Locate the cell with the specified text and output its (X, Y) center coordinate. 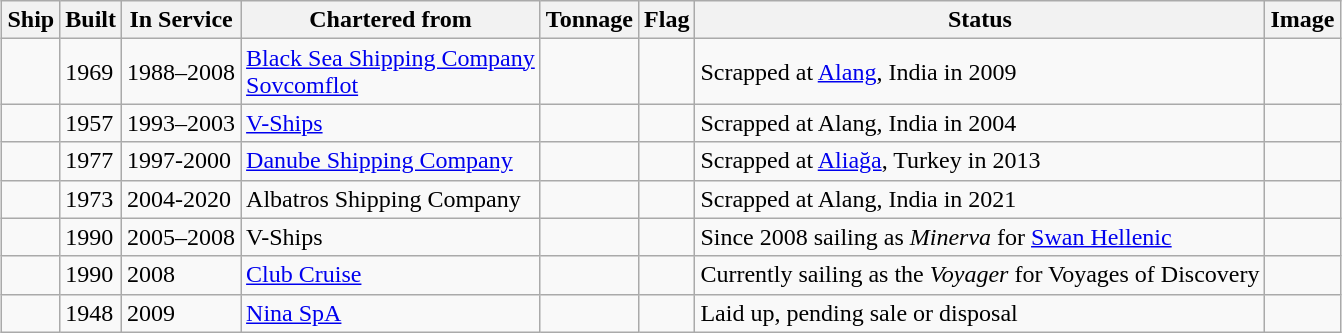
Chartered from (391, 20)
Black Sea Shipping CompanySovcomflot (391, 72)
Image (1302, 20)
Ship (31, 20)
Status (980, 20)
Flag (667, 20)
Laid up, pending sale or disposal (980, 313)
Tonnage (589, 20)
Danube Shipping Company (391, 161)
2008 (182, 275)
Since 2008 sailing as Minerva for Swan Hellenic (980, 237)
1997-2000 (182, 161)
Currently sailing as the Voyager for Voyages of Discovery (980, 275)
1969 (91, 72)
1988–2008 (182, 72)
Built (91, 20)
1993–2003 (182, 123)
Scrapped at Alang, India in 2004 (980, 123)
In Service (182, 20)
Club Cruise (391, 275)
1948 (91, 313)
2004-2020 (182, 199)
1973 (91, 199)
1957 (91, 123)
Albatros Shipping Company (391, 199)
2005–2008 (182, 237)
Scrapped at Aliağa, Turkey in 2013 (980, 161)
Nina SpA (391, 313)
1977 (91, 161)
Scrapped at Alang, India in 2021 (980, 199)
Scrapped at Alang, India in 2009 (980, 72)
2009 (182, 313)
